For the text-containing cell, return its midpoint in [x, y] coordinate format. 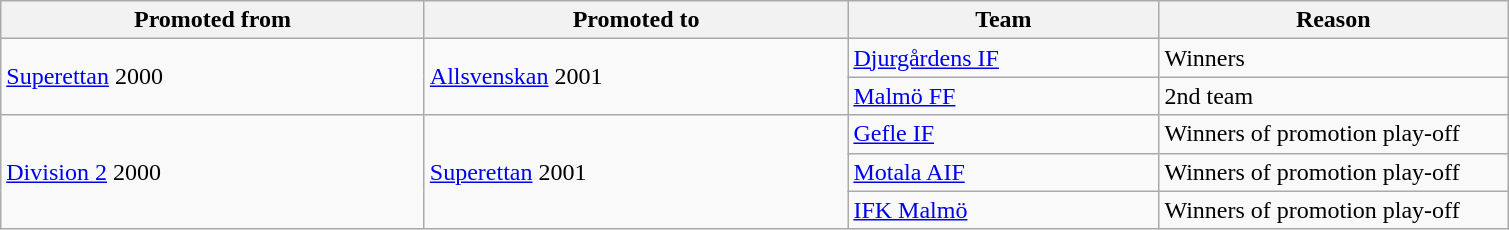
Promoted from [213, 20]
IFK Malmö [1004, 210]
Malmö FF [1004, 96]
Division 2 2000 [213, 172]
Superettan 2000 [213, 77]
2nd team [1334, 96]
Superettan 2001 [636, 172]
Gefle IF [1004, 134]
Team [1004, 20]
Allsvenskan 2001 [636, 77]
Winners [1334, 58]
Djurgårdens IF [1004, 58]
Reason [1334, 20]
Motala AIF [1004, 172]
Promoted to [636, 20]
